Locate the cell with the specified text and output its [x, y] center coordinate. 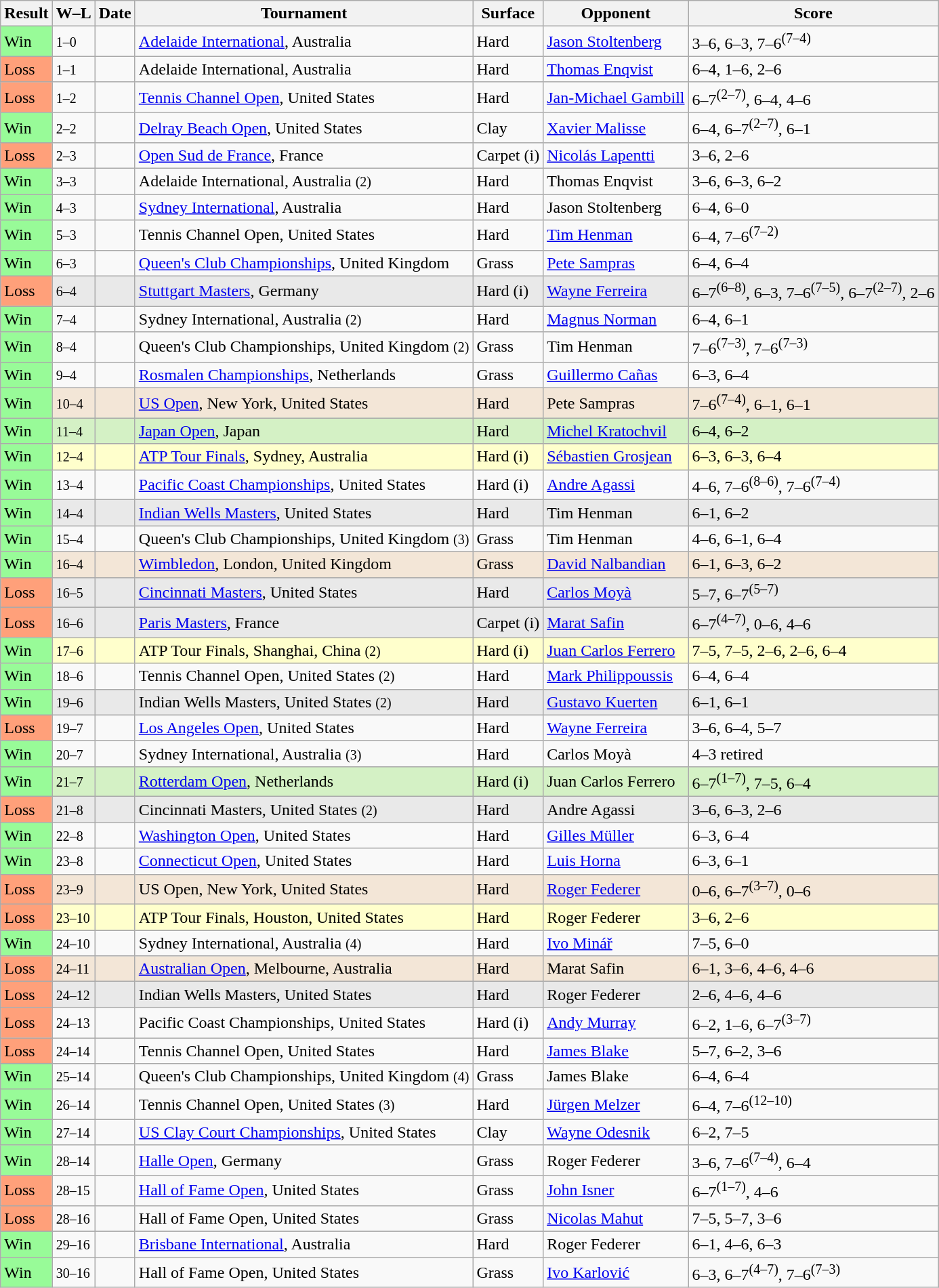
Result [26, 14]
16–5 [73, 592]
3–6, 6–4, 5–7 [813, 728]
John Isner [616, 1191]
5–3 [73, 236]
ATP Tour Finals, Houston, United States [304, 917]
6–1, 3–6, 4–6, 4–6 [813, 969]
4–3 retired [813, 753]
6–7(6–8), 6–3, 7–6(7–5), 6–7(2–7), 2–6 [813, 291]
Sébastien Grosjean [616, 457]
1–0 [73, 42]
7–6(7–3), 7–6(7–3) [813, 347]
8–4 [73, 347]
Jan-Michael Gambill [616, 98]
1–2 [73, 98]
14–4 [73, 513]
Washington Open, United States [304, 835]
6–3, 6–7(4–7), 7–6(7–3) [813, 1272]
6–7(1–7), 7–5, 6–4 [813, 782]
7–5, 5–7, 3–6 [813, 1218]
Nicolas Mahut [616, 1218]
US Clay Court Championships, United States [304, 1132]
Stuttgart Masters, Germany [304, 291]
1–1 [73, 69]
Mark Philippoussis [616, 676]
Cincinnati Masters, United States (2) [304, 810]
6–1, 4–6, 6–3 [813, 1244]
22–8 [73, 835]
Opponent [616, 14]
Queen's Club Championships, United Kingdom [304, 263]
7–4 [73, 319]
6–7(1–7), 4–6 [813, 1191]
6–4, 6–0 [813, 207]
Gilles Müller [616, 835]
9–4 [73, 375]
Luis Horna [616, 861]
Japan Open, Japan [304, 431]
24–13 [73, 1023]
Australian Open, Melbourne, Australia [304, 969]
4–6, 6–1, 6–4 [813, 539]
Indian Wells Masters, United States (2) [304, 702]
28–14 [73, 1160]
6–4, 1–6, 2–6 [813, 69]
6–4, 6–7(2–7), 6–1 [813, 127]
Rotterdam Open, Netherlands [304, 782]
Queen's Club Championships, United Kingdom (4) [304, 1077]
4–3 [73, 207]
Cincinnati Masters, United States [304, 592]
3–3 [73, 182]
6–1, 6–2 [813, 513]
3–6, 6–3, 2–6 [813, 810]
Paris Masters, France [304, 623]
ATP Tour Finals, Shanghai, China (2) [304, 650]
Tennis Channel Open, United States (2) [304, 676]
6–2, 1–6, 6–7(3–7) [813, 1023]
Guillermo Cañas [616, 375]
Gustavo Kuerten [616, 702]
19–6 [73, 702]
Nicolás Lapentti [616, 156]
Date [115, 14]
21–7 [73, 782]
Score [813, 14]
24–11 [73, 969]
18–6 [73, 676]
24–10 [73, 943]
21–8 [73, 810]
Michel Kratochvil [616, 431]
23–10 [73, 917]
6–4, 7–6(7–2) [813, 236]
Tennis Channel Open, United States (3) [304, 1104]
5–7, 6–7(5–7) [813, 592]
30–16 [73, 1272]
Wayne Odesnik [616, 1132]
ATP Tour Finals, Sydney, Australia [304, 457]
23–9 [73, 889]
16–4 [73, 564]
16–6 [73, 623]
2–3 [73, 156]
6–7(2–7), 6–4, 4–6 [813, 98]
6–3, 6–1 [813, 861]
Wimbledon, London, United Kingdom [304, 564]
2–6, 4–6, 4–6 [813, 995]
3–6, 6–3, 7–6(7–4) [813, 42]
17–6 [73, 650]
20–7 [73, 753]
15–4 [73, 539]
Connecticut Open, United States [304, 861]
Jürgen Melzer [616, 1104]
28–15 [73, 1191]
Surface [508, 14]
Brisbane International, Australia [304, 1244]
Los Angeles Open, United States [304, 728]
7–5, 7–5, 2–6, 2–6, 6–4 [813, 650]
6–1, 6–1 [813, 702]
29–16 [73, 1244]
24–14 [73, 1051]
6–7(4–7), 0–6, 4–6 [813, 623]
7–5, 6–0 [813, 943]
26–14 [73, 1104]
11–4 [73, 431]
Rosmalen Championships, Netherlands [304, 375]
6–3 [73, 263]
6–1, 6–3, 6–2 [813, 564]
24–12 [73, 995]
10–4 [73, 404]
6–2, 7–5 [813, 1132]
Xavier Malisse [616, 127]
Sydney International, Australia (4) [304, 943]
Tournament [304, 14]
Halle Open, Germany [304, 1160]
13–4 [73, 485]
5–7, 6–2, 3–6 [813, 1051]
0–6, 6–7(3–7), 0–6 [813, 889]
6–4, 7–6(12–10) [813, 1104]
12–4 [73, 457]
Sydney International, Australia (2) [304, 319]
3–6, 6–3, 6–2 [813, 182]
6–4 [73, 291]
W–L [73, 14]
Andy Murray [616, 1023]
Delray Beach Open, United States [304, 127]
4–6, 7–6(8–6), 7–6(7–4) [813, 485]
19–7 [73, 728]
Adelaide International, Australia (2) [304, 182]
Magnus Norman [616, 319]
Ivo Karlović [616, 1272]
27–14 [73, 1132]
7–6(7–4), 6–1, 6–1 [813, 404]
2–2 [73, 127]
6–4, 6–2 [813, 431]
Open Sud de France, France [304, 156]
23–8 [73, 861]
25–14 [73, 1077]
6–3, 6–3, 6–4 [813, 457]
Ivo Minář [616, 943]
Sydney International, Australia [304, 207]
3–6, 7–6(7–4), 6–4 [813, 1160]
Sydney International, Australia (3) [304, 753]
Queen's Club Championships, United Kingdom (3) [304, 539]
6–4, 6–1 [813, 319]
David Nalbandian [616, 564]
28–16 [73, 1218]
Queen's Club Championships, United Kingdom (2) [304, 347]
